Provide the [x, y] coordinate of the cell's center where the given text is located.  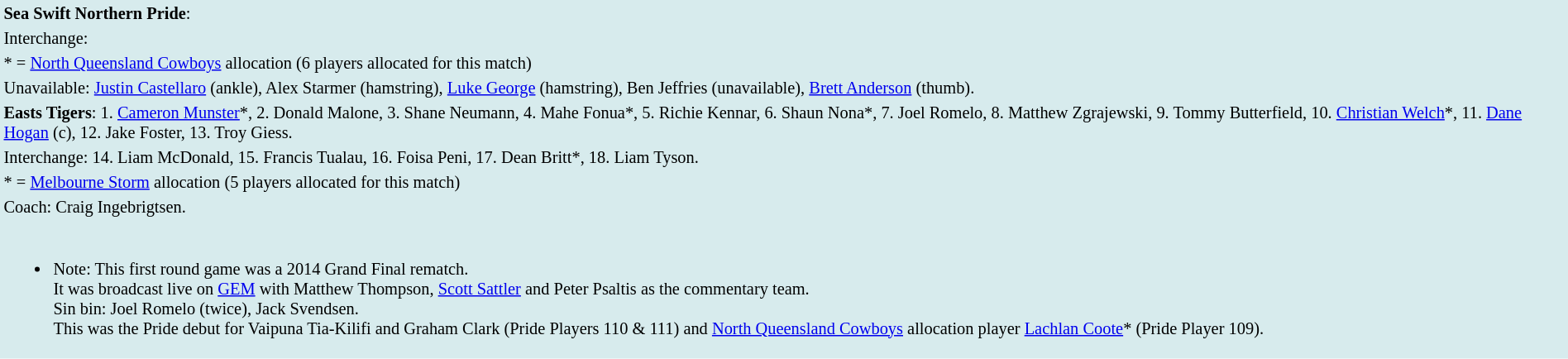
Sea Swift Northern Pride: [784, 13]
* = North Queensland Cowboys allocation (6 players allocated for this match) [784, 63]
Interchange: [784, 38]
* = Melbourne Storm allocation (5 players allocated for this match) [784, 182]
Interchange: 14. Liam McDonald, 15. Francis Tualau, 16. Foisa Peni, 17. Dean Britt*, 18. Liam Tyson. [784, 157]
Unavailable: Justin Castellaro (ankle), Alex Starmer (hamstring), Luke George (hamstring), Ben Jeffries (unavailable), Brett Anderson (thumb). [784, 88]
Coach: Craig Ingebrigtsen. [784, 207]
